Identify which cell holds the provided text, then report its (X, Y) central coordinate. 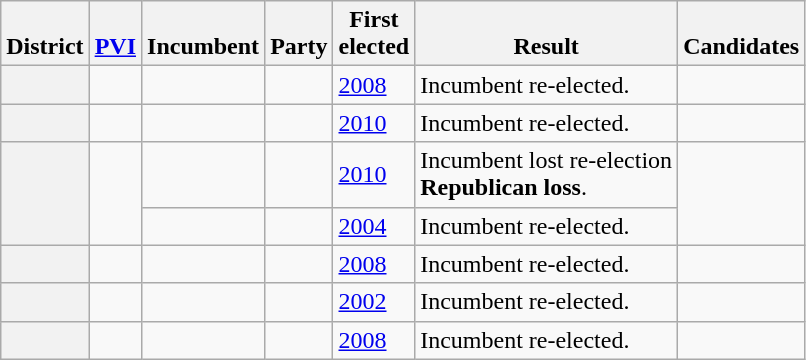
Incumbent lost re-electionRepublican loss. (546, 174)
Firstelected (374, 34)
PVI (115, 34)
District (45, 34)
Party (299, 34)
Candidates (742, 34)
Incumbent (204, 34)
2004 (374, 226)
2002 (374, 302)
Result (546, 34)
